From the cell containing the given text, extract its center point as [x, y] coordinate. 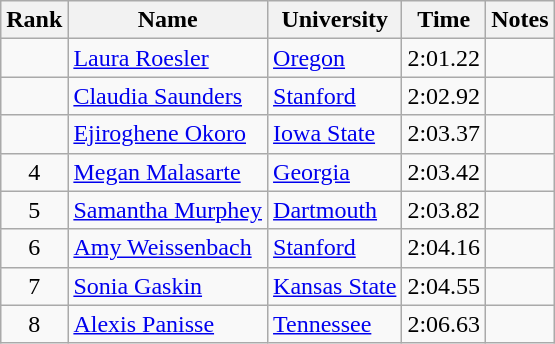
Notes [520, 20]
Amy Weissenbach [168, 248]
Time [444, 20]
Georgia [335, 172]
Claudia Saunders [168, 96]
2:06.63 [444, 324]
2:04.16 [444, 248]
2:02.92 [444, 96]
Oregon [335, 58]
8 [34, 324]
Kansas State [335, 286]
Iowa State [335, 134]
Sonia Gaskin [168, 286]
Samantha Murphey [168, 210]
2:04.55 [444, 286]
4 [34, 172]
Alexis Panisse [168, 324]
Name [168, 20]
2:03.42 [444, 172]
University [335, 20]
2:01.22 [444, 58]
Tennessee [335, 324]
5 [34, 210]
Megan Malasarte [168, 172]
Laura Roesler [168, 58]
Rank [34, 20]
6 [34, 248]
Dartmouth [335, 210]
2:03.82 [444, 210]
Ejiroghene Okoro [168, 134]
2:03.37 [444, 134]
7 [34, 286]
